Scan for the cell matching the given text and deliver its [X, Y] coordinate at center. 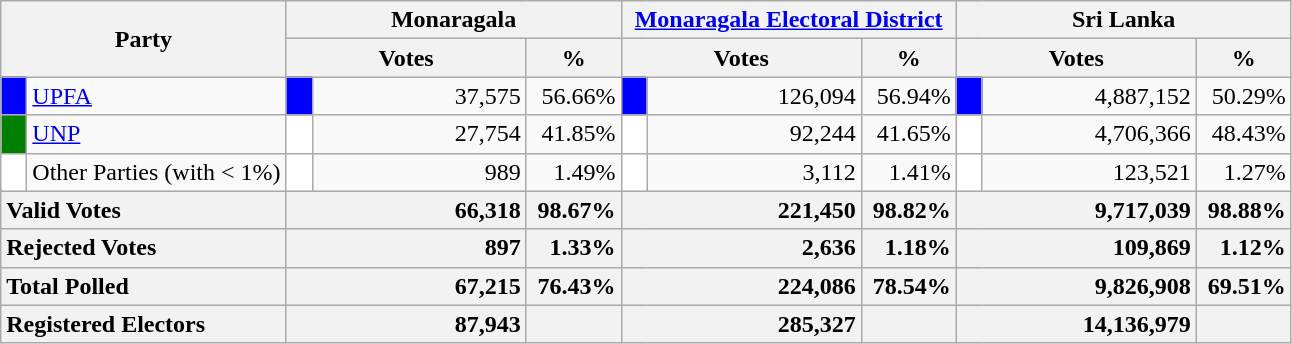
897 [406, 248]
4,887,152 [1089, 96]
221,450 [741, 210]
1.33% [574, 248]
126,094 [754, 96]
UNP [156, 134]
66,318 [406, 210]
56.94% [908, 96]
92,244 [754, 134]
14,136,979 [1076, 324]
50.29% [1244, 96]
87,943 [406, 324]
98.67% [574, 210]
123,521 [1089, 172]
1.27% [1244, 172]
Party [144, 39]
285,327 [741, 324]
989 [419, 172]
224,086 [741, 286]
Registered Electors [144, 324]
1.12% [1244, 248]
37,575 [419, 96]
98.88% [1244, 210]
Total Polled [144, 286]
Monaragala Electoral District [788, 20]
69.51% [1244, 286]
56.66% [574, 96]
Rejected Votes [144, 248]
98.82% [908, 210]
1.41% [908, 172]
Monaragala [454, 20]
2,636 [741, 248]
41.65% [908, 134]
41.85% [574, 134]
3,112 [754, 172]
Other Parties (with < 1%) [156, 172]
1.18% [908, 248]
78.54% [908, 286]
9,826,908 [1076, 286]
UPFA [156, 96]
Sri Lanka [1124, 20]
1.49% [574, 172]
27,754 [419, 134]
76.43% [574, 286]
48.43% [1244, 134]
109,869 [1076, 248]
4,706,366 [1089, 134]
67,215 [406, 286]
9,717,039 [1076, 210]
Valid Votes [144, 210]
